From the cell containing the given text, extract its center point as (x, y) coordinate. 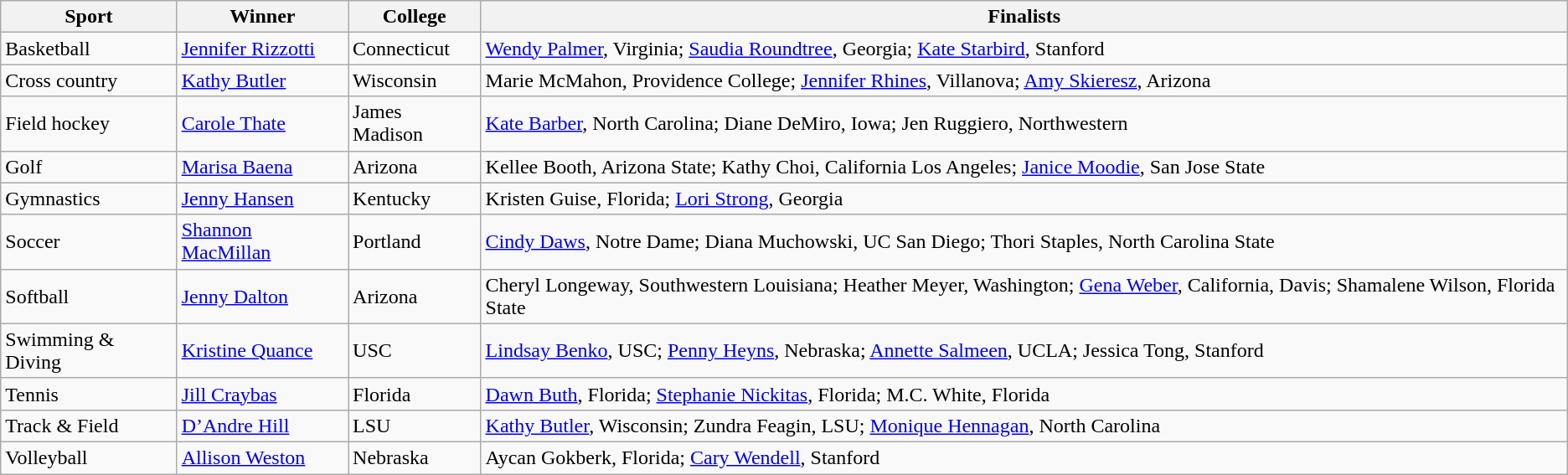
Softball (89, 297)
Jenny Dalton (262, 297)
Kentucky (415, 199)
Basketball (89, 49)
Kellee Booth, Arizona State; Kathy Choi, California Los Angeles; Janice Moodie, San Jose State (1024, 167)
Sport (89, 17)
Allison Weston (262, 457)
Cheryl Longeway, Southwestern Louisiana; Heather Meyer, Washington; Gena Weber, California, Davis; Shamalene Wilson, Florida State (1024, 297)
Nebraska (415, 457)
Wisconsin (415, 80)
Field hockey (89, 124)
Cindy Daws, Notre Dame; Diana Muchowski, UC San Diego; Thori Staples, North Carolina State (1024, 241)
College (415, 17)
Kate Barber, North Carolina; Diane DeMiro, Iowa; Jen Ruggiero, Northwestern (1024, 124)
Golf (89, 167)
Florida (415, 394)
Kristine Quance (262, 350)
Soccer (89, 241)
LSU (415, 426)
Lindsay Benko, USC; Penny Heyns, Nebraska; Annette Salmeen, UCLA; Jessica Tong, Stanford (1024, 350)
Track & Field (89, 426)
Connecticut (415, 49)
Shannon MacMillan (262, 241)
Volleyball (89, 457)
Finalists (1024, 17)
Kathy Butler, Wisconsin; Zundra Feagin, LSU; Monique Hennagan, North Carolina (1024, 426)
Jill Craybas (262, 394)
Swimming & Diving (89, 350)
Dawn Buth, Florida; Stephanie Nickitas, Florida; M.C. White, Florida (1024, 394)
Cross country (89, 80)
Gymnastics (89, 199)
Carole Thate (262, 124)
James Madison (415, 124)
Kristen Guise, Florida; Lori Strong, Georgia (1024, 199)
Marie McMahon, Providence College; Jennifer Rhines, Villanova; Amy Skieresz, Arizona (1024, 80)
USC (415, 350)
Winner (262, 17)
Tennis (89, 394)
Portland (415, 241)
Aycan Gokberk, Florida; Cary Wendell, Stanford (1024, 457)
Wendy Palmer, Virginia; Saudia Roundtree, Georgia; Kate Starbird, Stanford (1024, 49)
Kathy Butler (262, 80)
Jennifer Rizzotti (262, 49)
D’Andre Hill (262, 426)
Marisa Baena (262, 167)
Jenny Hansen (262, 199)
